Provide the [X, Y] coordinate of the cell's center where the given text is located.  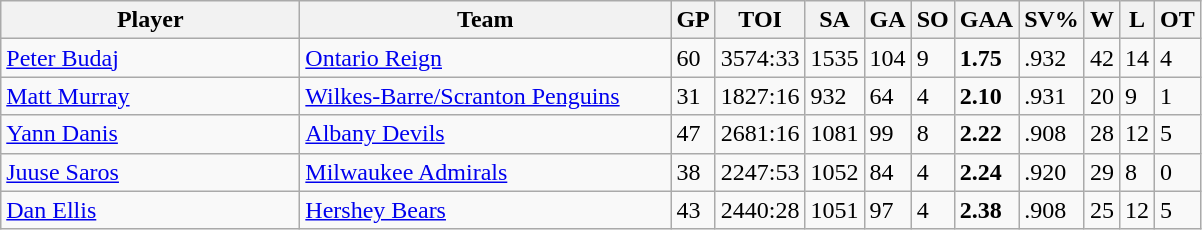
W [1102, 20]
SO [932, 20]
Team [486, 20]
1081 [834, 134]
31 [693, 96]
L [1136, 20]
25 [1102, 210]
2440:28 [760, 210]
Albany Devils [486, 134]
2.24 [986, 172]
64 [888, 96]
TOI [760, 20]
3574:33 [760, 58]
.920 [1052, 172]
OT [1177, 20]
2.38 [986, 210]
.931 [1052, 96]
60 [693, 58]
20 [1102, 96]
GA [888, 20]
Juuse Saros [150, 172]
47 [693, 134]
Wilkes-Barre/Scranton Penguins [486, 96]
42 [1102, 58]
Ontario Reign [486, 58]
Hershey Bears [486, 210]
Milwaukee Admirals [486, 172]
0 [1177, 172]
Yann Danis [150, 134]
38 [693, 172]
14 [1136, 58]
43 [693, 210]
1535 [834, 58]
99 [888, 134]
1827:16 [760, 96]
2247:53 [760, 172]
104 [888, 58]
1.75 [986, 58]
Peter Budaj [150, 58]
Matt Murray [150, 96]
1 [1177, 96]
2681:16 [760, 134]
.932 [1052, 58]
1051 [834, 210]
29 [1102, 172]
Player [150, 20]
GAA [986, 20]
2.10 [986, 96]
932 [834, 96]
28 [1102, 134]
2.22 [986, 134]
84 [888, 172]
SA [834, 20]
GP [693, 20]
97 [888, 210]
Dan Ellis [150, 210]
1052 [834, 172]
SV% [1052, 20]
